Determine the (x, y) coordinate at the center of the cell enclosing the given text.  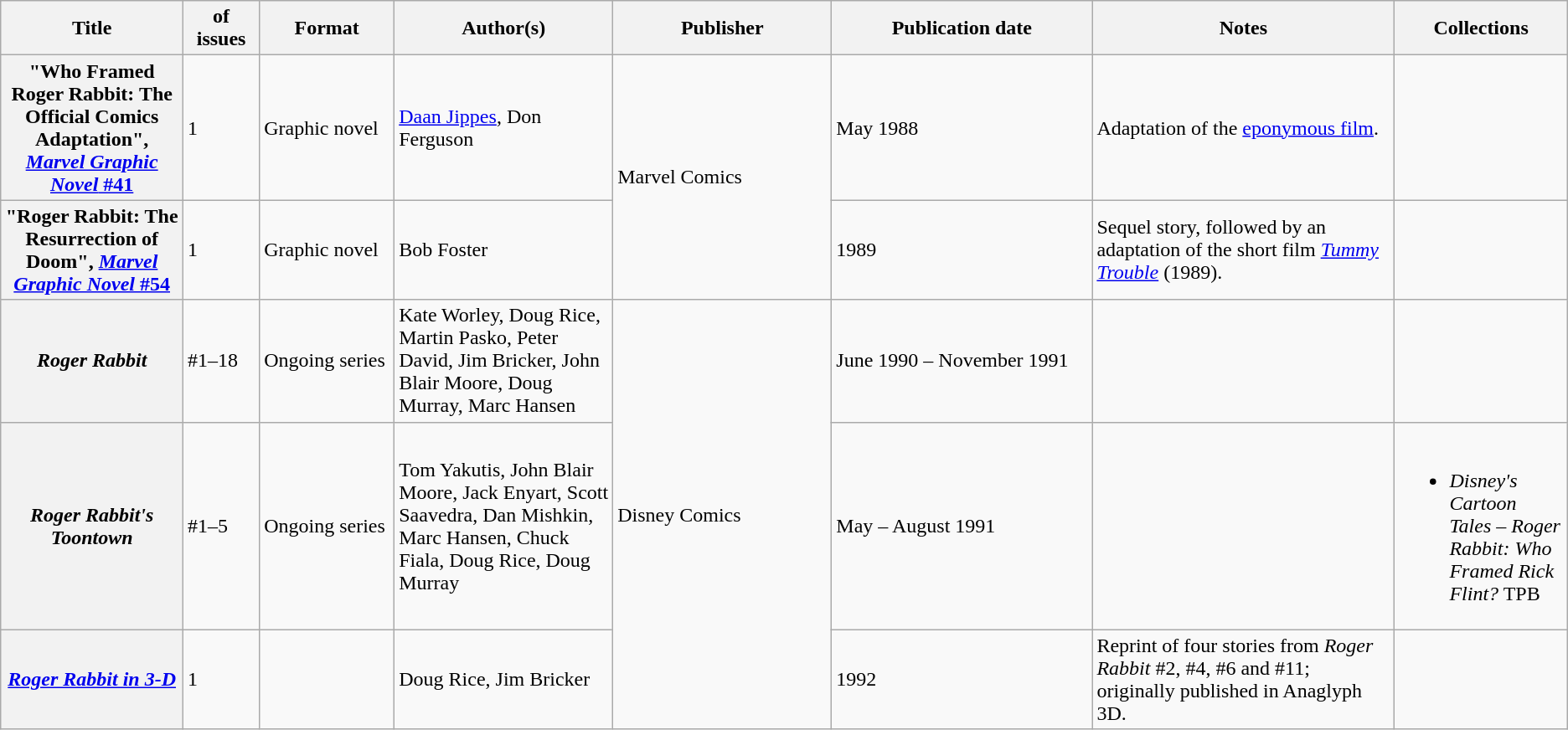
Format (327, 28)
of issues (221, 28)
Marvel Comics (722, 177)
Daan Jippes, Don Ferguson (504, 127)
Author(s) (504, 28)
Roger Rabbit's Toontown (92, 526)
Doug Rice, Jim Bricker (504, 680)
Notes (1243, 28)
1989 (962, 249)
Collections (1481, 28)
"Roger Rabbit: The Resurrection of Doom", Marvel Graphic Novel #54 (92, 249)
May 1988 (962, 127)
Kate Worley, Doug Rice, Martin Pasko, Peter David, Jim Bricker, John Blair Moore, Doug Murray, Marc Hansen (504, 361)
1992 (962, 680)
Title (92, 28)
Publisher (722, 28)
May – August 1991 (962, 526)
Publication date (962, 28)
#1–5 (221, 526)
"Who Framed Roger Rabbit: The Official Comics Adaptation", Marvel Graphic Novel #41 (92, 127)
Roger Rabbit (92, 361)
June 1990 – November 1991 (962, 361)
Disney Comics (722, 514)
Tom Yakutis, John Blair Moore, Jack Enyart, Scott Saavedra, Dan Mishkin, Marc Hansen, Chuck Fiala, Doug Rice, Doug Murray (504, 526)
Disney's Cartoon Tales – Roger Rabbit: Who Framed Rick Flint? TPB (1481, 526)
Adaptation of the eponymous film. (1243, 127)
Roger Rabbit in 3-D (92, 680)
Reprint of four stories from Roger Rabbit #2, #4, #6 and #11; originally published in Anaglyph 3D. (1243, 680)
Bob Foster (504, 249)
Sequel story, followed by an adaptation of the short film Tummy Trouble (1989). (1243, 249)
#1–18 (221, 361)
